Pinpoint the cell where the given text exists, returning its (X, Y) midpoint coordinate. 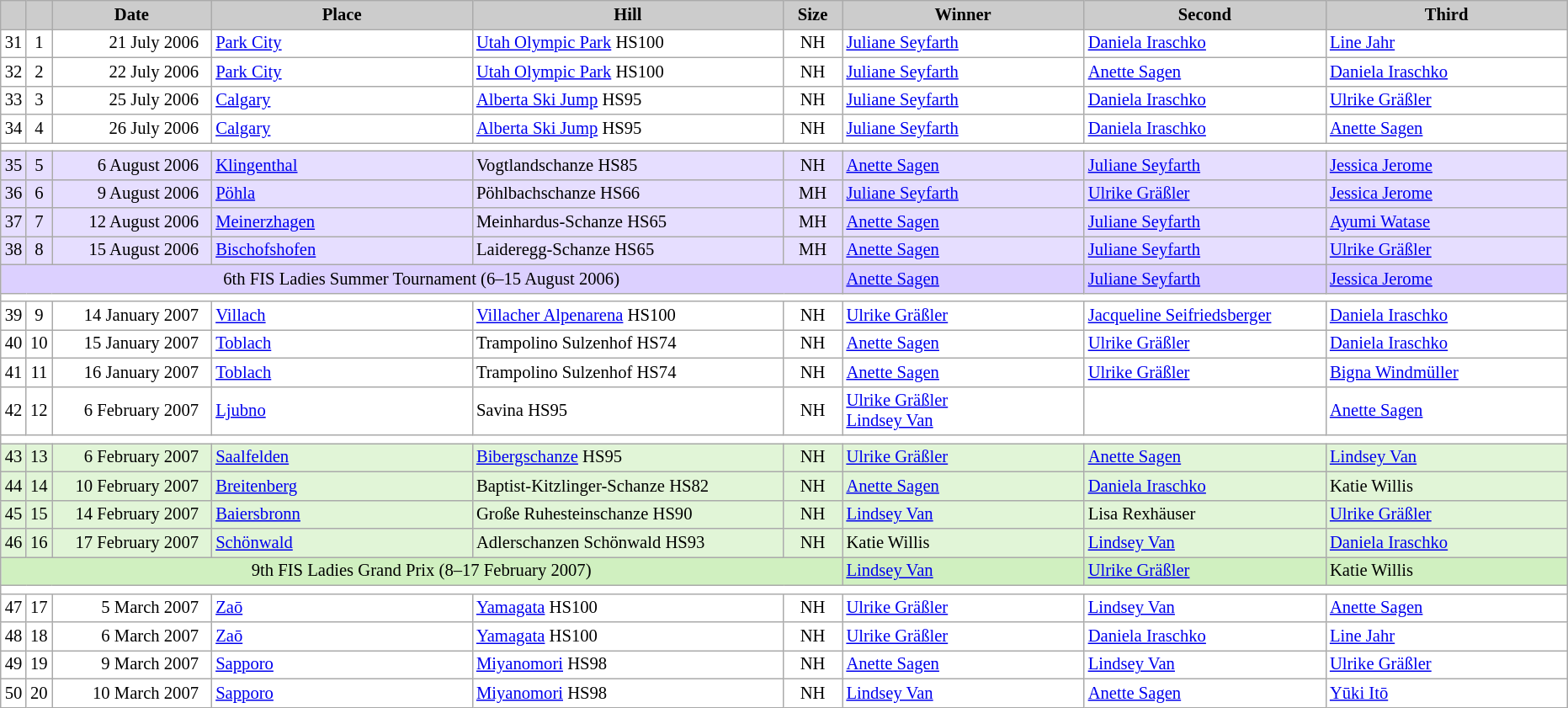
10 February 2007 (132, 486)
12 August 2006 (132, 221)
10 March 2007 (132, 693)
44 (13, 486)
2 (39, 72)
12 (39, 411)
17 February 2007 (132, 543)
31 (13, 43)
41 (13, 372)
15 January 2007 (132, 343)
5 March 2007 (132, 608)
34 (13, 129)
16 January 2007 (132, 372)
Bischofshofen (342, 250)
Ulrike Gräßler Lindsey Van (963, 411)
50 (13, 693)
Baptist-Kitzlinger-Schanze HS82 (628, 486)
Meinhardus-Schanze HS65 (628, 221)
11 (39, 372)
Lisa Rexhäuser (1205, 514)
9 March 2007 (132, 664)
21 July 2006 (132, 43)
Breitenberg (342, 486)
9 August 2006 (132, 194)
Pöhlbachschanze HS66 (628, 194)
Baiersbronn (342, 514)
Villacher Alpenarena HS100 (628, 316)
Place (342, 14)
Klingenthal (342, 165)
Yūki Itō (1446, 693)
45 (13, 514)
Meinerzhagen (342, 221)
9 (39, 316)
33 (13, 100)
Hill (628, 14)
6 (39, 194)
32 (13, 72)
40 (13, 343)
42 (13, 411)
Große Ruhesteinschanze HS90 (628, 514)
8 (39, 250)
14 January 2007 (132, 316)
15 August 2006 (132, 250)
Bibergschanze HS95 (628, 457)
36 (13, 194)
Second (1205, 14)
38 (13, 250)
18 (39, 636)
Adlerschanzen Schönwald HS93 (628, 543)
5 (39, 165)
16 (39, 543)
Laideregg-Schanze HS65 (628, 250)
17 (39, 608)
Ayumi Watase (1446, 221)
Saalfelden (342, 457)
7 (39, 221)
Schönwald (342, 543)
Villach (342, 316)
22 July 2006 (132, 72)
43 (13, 457)
9th FIS Ladies Grand Prix (8–17 February 2007) (422, 571)
46 (13, 543)
Savina HS95 (628, 411)
Date (132, 14)
35 (13, 165)
49 (13, 664)
10 (39, 343)
19 (39, 664)
20 (39, 693)
15 (39, 514)
25 July 2006 (132, 100)
1 (39, 43)
37 (13, 221)
6 March 2007 (132, 636)
Bigna Windmüller (1446, 372)
13 (39, 457)
14 (39, 486)
14 February 2007 (132, 514)
Winner (963, 14)
Third (1446, 14)
Vogtlandschanze HS85 (628, 165)
48 (13, 636)
6th FIS Ladies Summer Tournament (6–15 August 2006) (422, 279)
Ljubno (342, 411)
Pöhla (342, 194)
Size (813, 14)
Jacqueline Seifriedsberger (1205, 316)
4 (39, 129)
3 (39, 100)
47 (13, 608)
39 (13, 316)
26 July 2006 (132, 129)
6 August 2006 (132, 165)
